Detect which cell encompasses the target text, then output its (x, y) center coordinate. 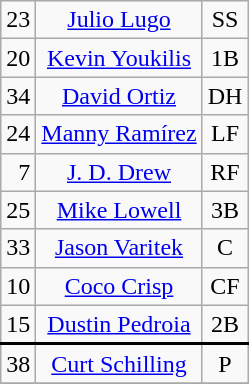
CF (225, 286)
LF (225, 134)
J. D. Drew (119, 172)
Manny Ramírez (119, 134)
7 (18, 172)
David Ortiz (119, 96)
C (225, 248)
SS (225, 20)
Coco Crisp (119, 286)
33 (18, 248)
34 (18, 96)
38 (18, 364)
20 (18, 58)
25 (18, 210)
Dustin Pedroia (119, 324)
DH (225, 96)
Curt Schilling (119, 364)
23 (18, 20)
1B (225, 58)
Kevin Youkilis (119, 58)
Jason Varitek (119, 248)
10 (18, 286)
Mike Lowell (119, 210)
3B (225, 210)
Julio Lugo (119, 20)
2B (225, 324)
P (225, 364)
24 (18, 134)
RF (225, 172)
15 (18, 324)
